Detect which cell encompasses the target text, then output its [x, y] center coordinate. 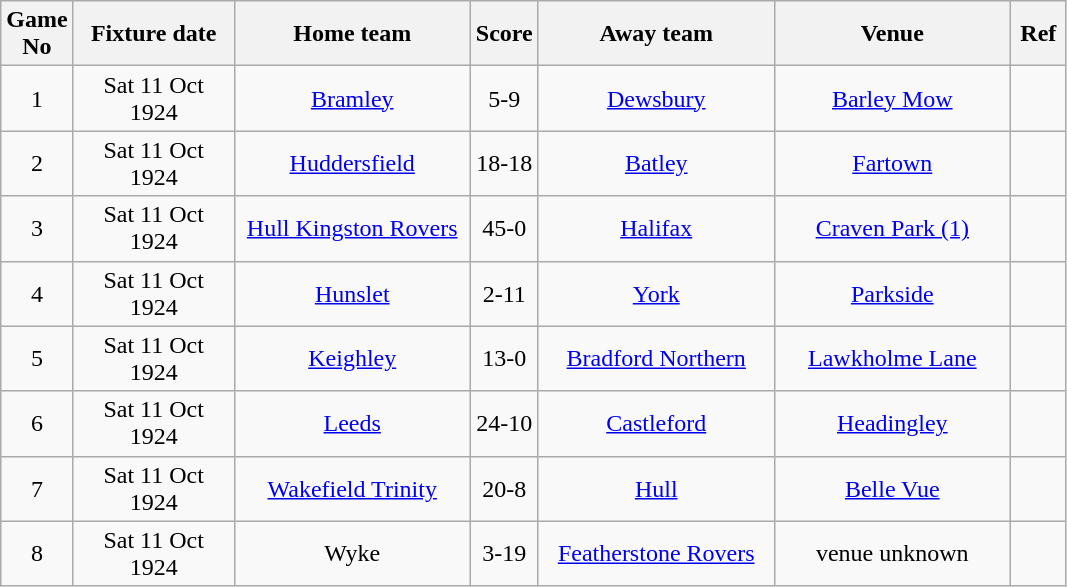
13-0 [504, 358]
4 [37, 294]
Away team [656, 34]
Fixture date [154, 34]
Bradford Northern [656, 358]
5 [37, 358]
Barley Mow [892, 98]
Leeds [352, 424]
Score [504, 34]
Parkside [892, 294]
Venue [892, 34]
Hull [656, 488]
Fartown [892, 164]
York [656, 294]
5-9 [504, 98]
Hunslet [352, 294]
3-19 [504, 554]
Belle Vue [892, 488]
Bramley [352, 98]
24-10 [504, 424]
Craven Park (1) [892, 228]
20-8 [504, 488]
45-0 [504, 228]
Wakefield Trinity [352, 488]
Huddersfield [352, 164]
Headingley [892, 424]
Featherstone Rovers [656, 554]
18-18 [504, 164]
2-11 [504, 294]
Keighley [352, 358]
Home team [352, 34]
Lawkholme Lane [892, 358]
Batley [656, 164]
7 [37, 488]
1 [37, 98]
3 [37, 228]
8 [37, 554]
2 [37, 164]
Halifax [656, 228]
venue unknown [892, 554]
Game No [37, 34]
Hull Kingston Rovers [352, 228]
Dewsbury [656, 98]
6 [37, 424]
Wyke [352, 554]
Castleford [656, 424]
Ref [1038, 34]
